For the text-containing cell, return its midpoint in [X, Y] coordinate format. 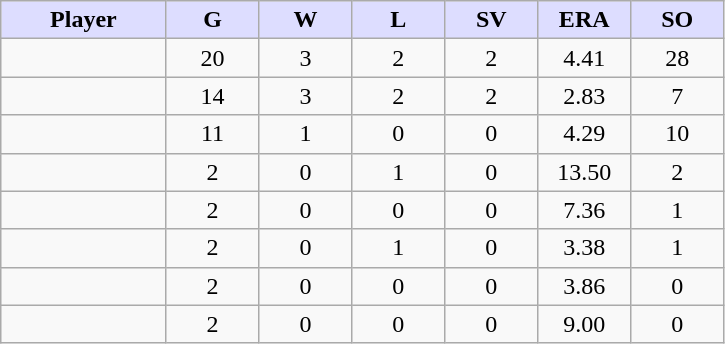
20 [212, 58]
L [398, 20]
4.41 [584, 58]
SV [492, 20]
ERA [584, 20]
28 [678, 58]
7.36 [584, 210]
Player [84, 20]
7 [678, 96]
13.50 [584, 172]
2.83 [584, 96]
14 [212, 96]
W [306, 20]
3.86 [584, 286]
4.29 [584, 134]
9.00 [584, 324]
11 [212, 134]
3.38 [584, 248]
SO [678, 20]
10 [678, 134]
G [212, 20]
